Pinpoint the cell where the given text exists, returning its [X, Y] midpoint coordinate. 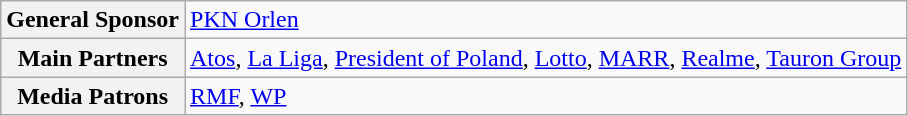
Media Patrons [93, 96]
Main Partners [93, 58]
General Sponsor [93, 20]
Atos, La Liga, President of Poland, Lotto, MARR, Realme, Tauron Group [545, 58]
PKN Orlen [545, 20]
RMF, WP [545, 96]
